Output the (x, y) coordinate of the center of the cell containing the given text.  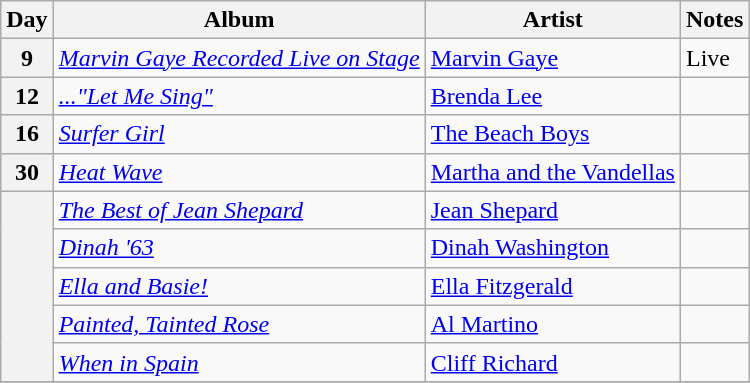
Heat Wave (239, 172)
When in Spain (239, 362)
Ella and Basie! (239, 286)
The Beach Boys (552, 134)
Al Martino (552, 324)
Live (714, 58)
Jean Shepard (552, 210)
..."Let Me Sing" (239, 96)
16 (27, 134)
Notes (714, 20)
Brenda Lee (552, 96)
Ella Fitzgerald (552, 286)
Marvin Gaye Recorded Live on Stage (239, 58)
Surfer Girl (239, 134)
12 (27, 96)
9 (27, 58)
Album (239, 20)
Artist (552, 20)
Dinah Washington (552, 248)
Dinah '63 (239, 248)
The Best of Jean Shepard (239, 210)
Cliff Richard (552, 362)
Martha and the Vandellas (552, 172)
30 (27, 172)
Painted, Tainted Rose (239, 324)
Marvin Gaye (552, 58)
Day (27, 20)
